For the text-containing cell, return its midpoint in (X, Y) coordinate format. 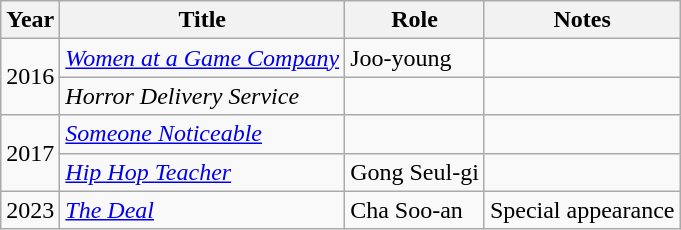
Someone Noticeable (202, 134)
Joo-young (415, 58)
Women at a Game Company (202, 58)
2017 (30, 153)
Year (30, 20)
The Deal (202, 210)
Special appearance (582, 210)
Gong Seul-gi (415, 172)
2016 (30, 77)
Cha Soo-an (415, 210)
Title (202, 20)
Notes (582, 20)
Hip Hop Teacher (202, 172)
Horror Delivery Service (202, 96)
Role (415, 20)
2023 (30, 210)
